From the cell containing the given text, extract its center point as [x, y] coordinate. 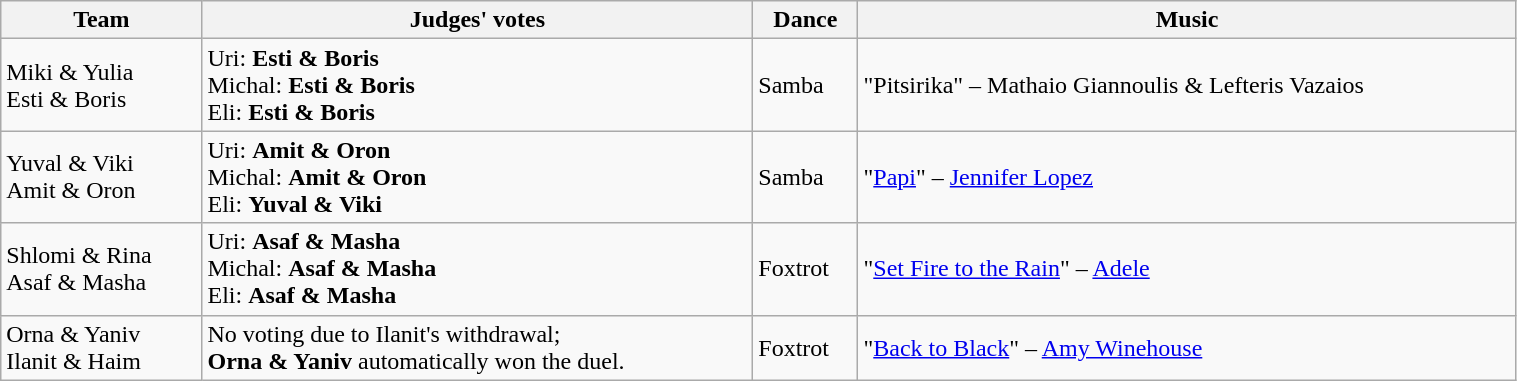
Judges' votes [478, 20]
Orna & YanivIlanit & Haim [102, 348]
Uri: Asaf & MashaMichal: Asaf & MashaEli: Asaf & Masha [478, 269]
Yuval & VikiAmit & Oron [102, 177]
Uri: Amit & OronMichal: Amit & OronEli: Yuval & Viki [478, 177]
Miki & YuliaEsti & Boris [102, 85]
Music [1187, 20]
"Papi" – Jennifer Lopez [1187, 177]
Dance [806, 20]
Team [102, 20]
Shlomi & RinaAsaf & Masha [102, 269]
"Pitsirika" – Mathaio Giannoulis & Lefteris Vazaios [1187, 85]
"Set Fire to the Rain" – Adele [1187, 269]
Uri: Esti & BorisMichal: Esti & BorisEli: Esti & Boris [478, 85]
No voting due to Ilanit's withdrawal;Orna & Yaniv automatically won the duel. [478, 348]
"Back to Black" – Amy Winehouse [1187, 348]
